Find where the given text appears and provide that cell's center as [x, y] coordinate. 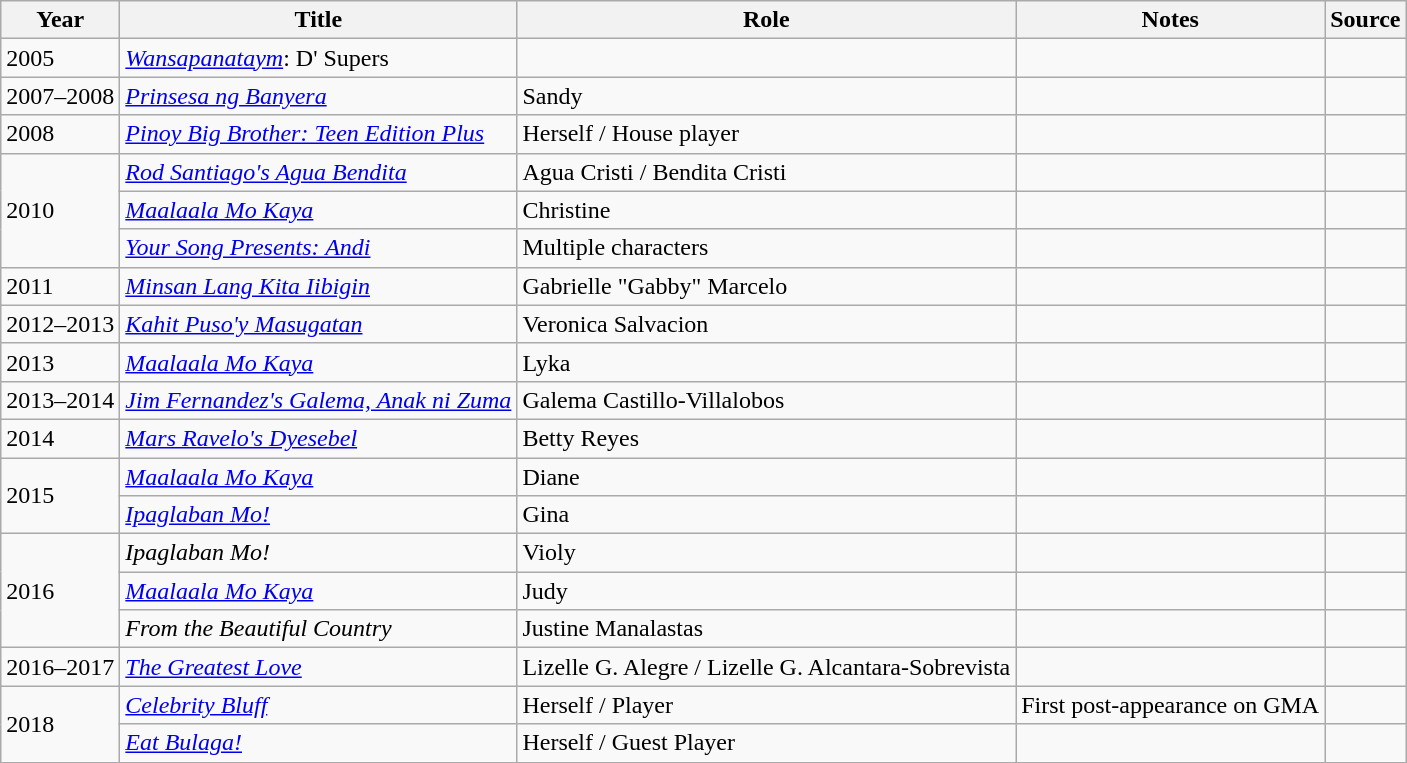
Lyka [766, 362]
Eat Bulaga! [318, 743]
2010 [60, 210]
2013 [60, 362]
Justine Manalastas [766, 629]
Title [318, 20]
2005 [60, 58]
Prinsesa ng Banyera [318, 96]
2016–2017 [60, 667]
Diane [766, 477]
The Greatest Love [318, 667]
Minsan Lang Kita Iibigin [318, 286]
Veronica Salvacion [766, 324]
Your Song Presents: Andi [318, 248]
2008 [60, 134]
Jim Fernandez's Galema, Anak ni Zuma [318, 400]
Celebrity Bluff [318, 705]
2018 [60, 724]
2016 [60, 591]
2014 [60, 438]
Rod Santiago's Agua Bendita [318, 172]
Notes [1170, 20]
2013–2014 [60, 400]
Multiple characters [766, 248]
Galema Castillo-Villalobos [766, 400]
Herself / Guest Player [766, 743]
Betty Reyes [766, 438]
From the Beautiful Country [318, 629]
Role [766, 20]
Source [1366, 20]
Violy [766, 553]
Mars Ravelo's Dyesebel [318, 438]
Lizelle G. Alegre / Lizelle G. Alcantara-Sobrevista [766, 667]
Year [60, 20]
Herself / House player [766, 134]
Herself / Player [766, 705]
Agua Cristi / Bendita Cristi [766, 172]
2012–2013 [60, 324]
Wansapanataym: D' Supers [318, 58]
Christine [766, 210]
First post-appearance on GMA [1170, 705]
Kahit Puso'y Masugatan [318, 324]
2011 [60, 286]
Pinoy Big Brother: Teen Edition Plus [318, 134]
Gabrielle "Gabby" Marcelo [766, 286]
Sandy [766, 96]
2007–2008 [60, 96]
Gina [766, 515]
Judy [766, 591]
2015 [60, 496]
